Detect which cell encompasses the target text, then output its [X, Y] center coordinate. 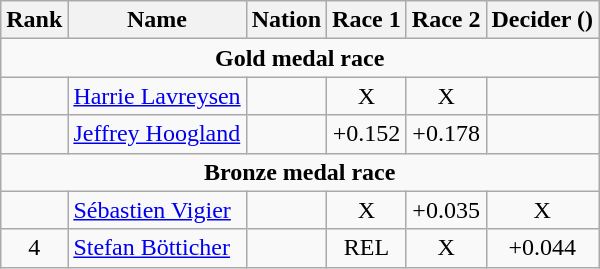
Nation [286, 20]
Bronze medal race [300, 172]
Harrie Lavreysen [157, 96]
Stefan Bötticher [157, 248]
+0.152 [367, 134]
REL [367, 248]
+0.035 [446, 210]
Sébastien Vigier [157, 210]
4 [34, 248]
Race 1 [367, 20]
Rank [34, 20]
Decider () [542, 20]
Gold medal race [300, 58]
Name [157, 20]
+0.044 [542, 248]
Jeffrey Hoogland [157, 134]
Race 2 [446, 20]
+0.178 [446, 134]
